Return the (X, Y) coordinate for the center point of the cell that contains the specified text.  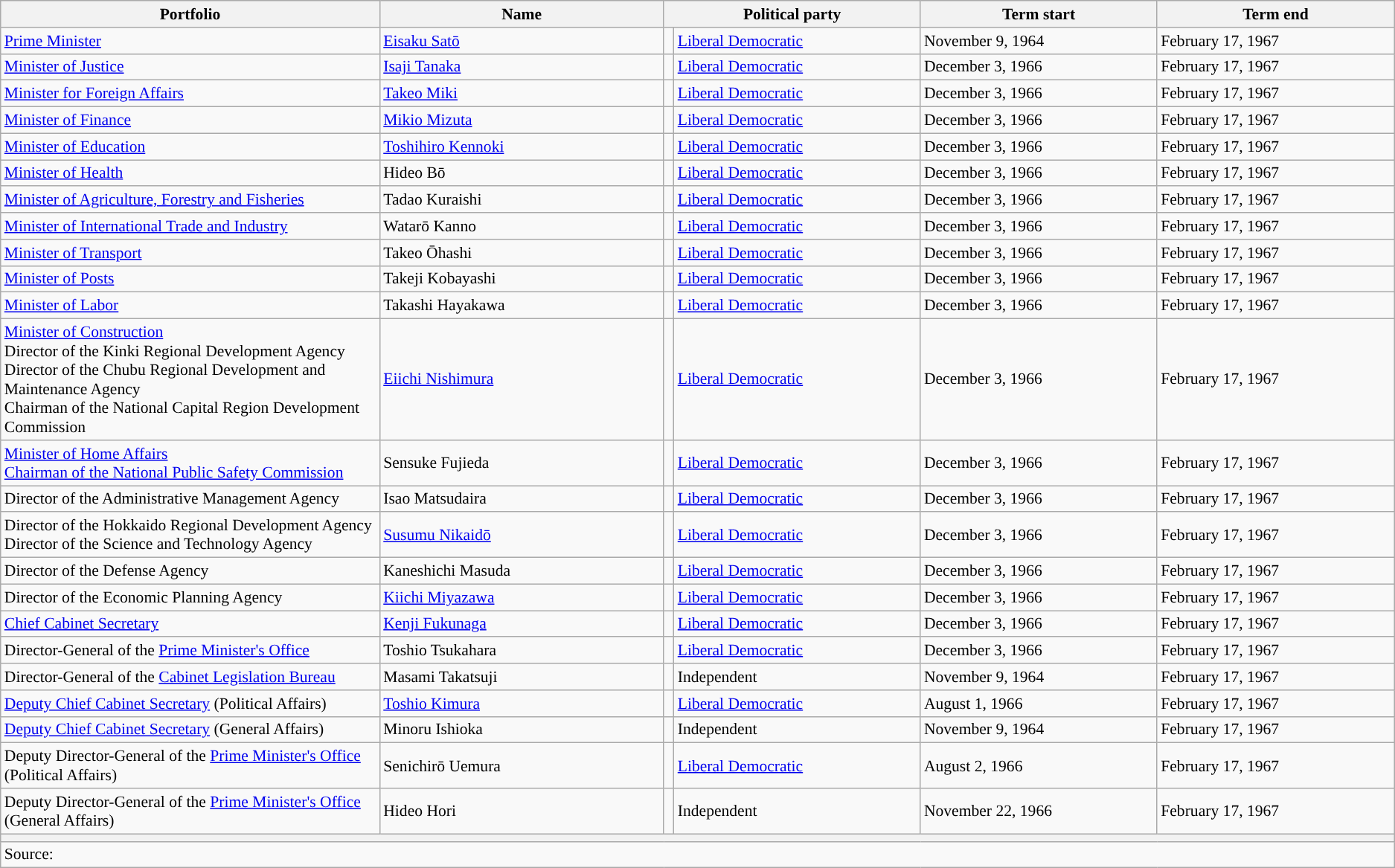
Hideo Bō (522, 173)
Toshio Tsukahara (522, 651)
Takeo Miki (522, 94)
August 2, 1966 (1039, 766)
Takeo Ōhashi (522, 253)
Senichirō Uemura (522, 766)
Minister of Health (190, 173)
Deputy Chief Cabinet Secretary (Political Affairs) (190, 704)
Director of the Administrative Management Agency (190, 499)
Kaneshichi Masuda (522, 571)
August 1, 1966 (1039, 704)
Eisaku Satō (522, 41)
Director-General of the Cabinet Legislation Bureau (190, 677)
Term start (1039, 14)
Name (522, 14)
Tadao Kuraishi (522, 200)
Hideo Hori (522, 811)
Minister of International Trade and Industry (190, 226)
Minister of Labor (190, 306)
Minister of Education (190, 147)
Director of the Hokkaido Regional Development AgencyDirector of the Science and Technology Agency (190, 536)
Political party (792, 14)
Director-General of the Prime Minister's Office (190, 651)
Source: (698, 855)
Minister of Home AffairsChairman of the National Public Safety Commission (190, 463)
Toshihiro Kennoki (522, 147)
Eiichi Nishimura (522, 379)
Deputy Director-General of the Prime Minister's Office (Political Affairs) (190, 766)
Takeji Kobayashi (522, 279)
Takashi Hayakawa (522, 306)
Sensuke Fujieda (522, 463)
Mikio Mizuta (522, 120)
Minister of Agriculture, Forestry and Fisheries (190, 200)
Portfolio (190, 14)
Deputy Chief Cabinet Secretary (General Affairs) (190, 730)
Chief Cabinet Secretary (190, 624)
Deputy Director-General of the Prime Minister's Office (General Affairs) (190, 811)
Isaji Tanaka (522, 67)
Minoru Ishioka (522, 730)
Term end (1275, 14)
Susumu Nikaidō (522, 536)
Director of the Defense Agency (190, 571)
Minister of Justice (190, 67)
Minister for Foreign Affairs (190, 94)
Masami Takatsuji (522, 677)
Prime Minister (190, 41)
November 22, 1966 (1039, 811)
Minister of Finance (190, 120)
Kenji Fukunaga (522, 624)
Toshio Kimura (522, 704)
Kiichi Miyazawa (522, 597)
Minister of Posts (190, 279)
Director of the Economic Planning Agency (190, 597)
Minister of Transport (190, 253)
Isao Matsudaira (522, 499)
Watarō Kanno (522, 226)
